For the text-containing cell, return its midpoint in [x, y] coordinate format. 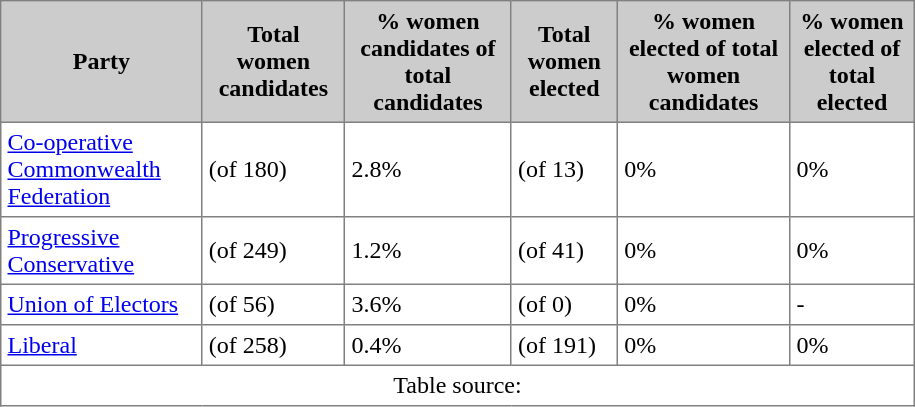
Liberal [102, 345]
% women elected of total women candidates [703, 62]
3.6% [428, 304]
Total women elected [564, 62]
Table source: [458, 385]
- [852, 304]
Union of Electors [102, 304]
0.4% [428, 345]
(of 41) [564, 251]
% women elected of total elected [852, 62]
(of 180) [274, 169]
(of 191) [564, 345]
(of 0) [564, 304]
(of 56) [274, 304]
1.2% [428, 251]
(of 13) [564, 169]
Progressive Conservative [102, 251]
(of 249) [274, 251]
Total women candidates [274, 62]
2.8% [428, 169]
% women candidates of total candidates [428, 62]
Co-operative Commonwealth Federation [102, 169]
(of 258) [274, 345]
Party [102, 62]
